Locate the cell with the specified text and output its (X, Y) center coordinate. 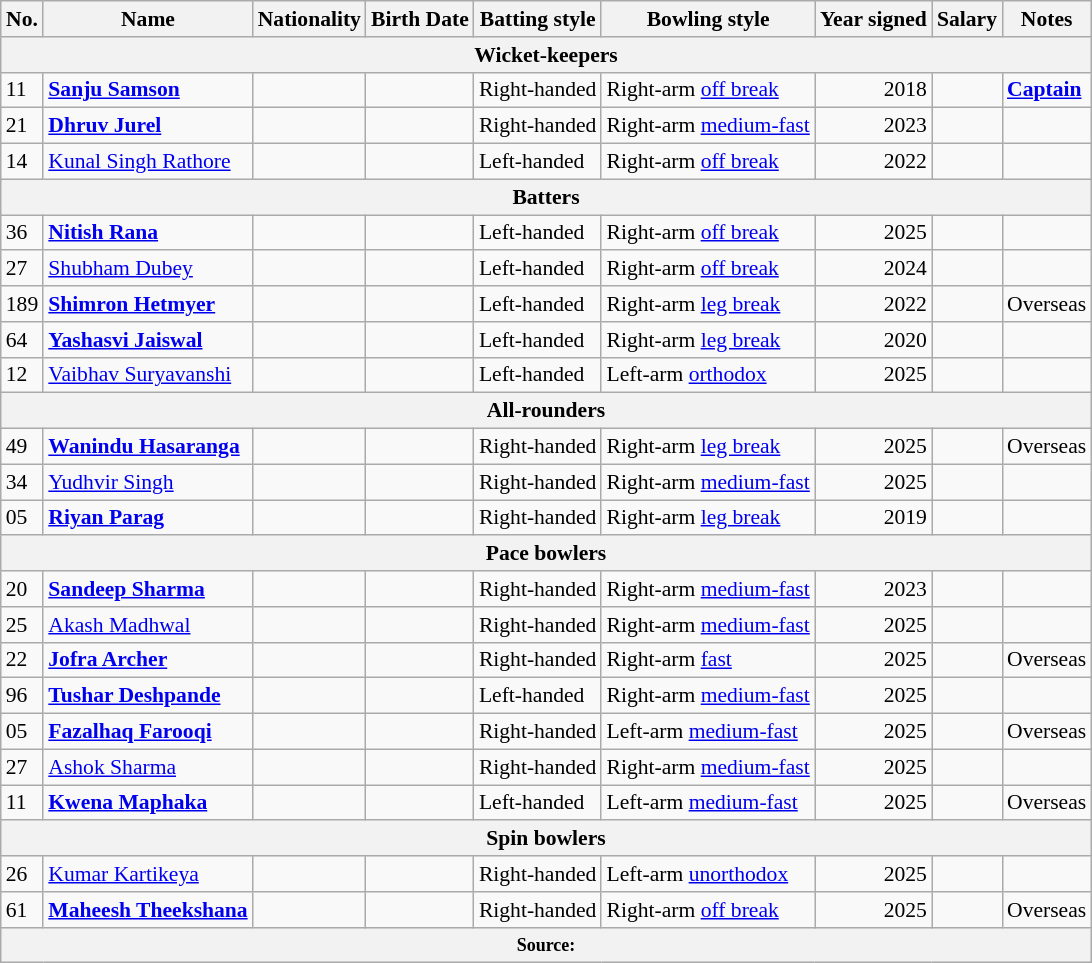
64 (22, 340)
2020 (874, 340)
Vaibhav Suryavanshi (148, 375)
Left-arm orthodox (708, 375)
Tushar Deshpande (148, 696)
Riyan Parag (148, 518)
34 (22, 482)
96 (22, 696)
Fazalhaq Farooqi (148, 732)
Yashasvi Jaiswal (148, 340)
Pace bowlers (546, 554)
Notes (1046, 19)
2019 (874, 518)
Source: (546, 945)
22 (22, 660)
Batters (546, 197)
Birth Date (420, 19)
25 (22, 625)
2018 (874, 90)
20 (22, 589)
26 (22, 874)
49 (22, 447)
21 (22, 126)
Shimron Hetmyer (148, 304)
Bowling style (708, 19)
Salary (967, 19)
Maheesh Theekshana (148, 910)
Name (148, 19)
Spin bowlers (546, 839)
189 (22, 304)
61 (22, 910)
36 (22, 233)
Sanju Samson (148, 90)
Year signed (874, 19)
Sandeep Sharma (148, 589)
Dhruv Jurel (148, 126)
Wanindu Hasaranga (148, 447)
Wicket-keepers (546, 55)
Kwena Maphaka (148, 803)
All-rounders (546, 411)
Nitish Rana (148, 233)
14 (22, 162)
12 (22, 375)
Akash Madhwal (148, 625)
Yudhvir Singh (148, 482)
Captain (1046, 90)
Shubham Dubey (148, 269)
Kunal Singh Rathore (148, 162)
Left-arm unorthodox (708, 874)
No. (22, 19)
Jofra Archer (148, 660)
2024 (874, 269)
Ashok Sharma (148, 767)
Right-arm fast (708, 660)
Batting style (538, 19)
Kumar Kartikeya (148, 874)
Nationality (310, 19)
